Extract the (x, y) coordinate from the center of the cell holding the provided text.  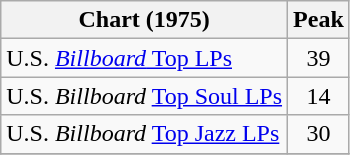
Peak (319, 20)
Chart (1975) (144, 20)
U.S. Billboard Top LPs (144, 58)
39 (319, 58)
30 (319, 134)
U.S. Billboard Top Soul LPs (144, 96)
14 (319, 96)
U.S. Billboard Top Jazz LPs (144, 134)
